Determine the [X, Y] coordinate at the center of the cell enclosing the given text.  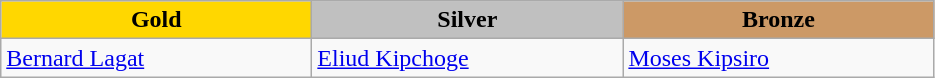
Gold [156, 20]
Moses Kipsiro [778, 58]
Silver [468, 20]
Bernard Lagat [156, 58]
Bronze [778, 20]
Eliud Kipchoge [468, 58]
